For the text-containing cell, return its midpoint in (X, Y) coordinate format. 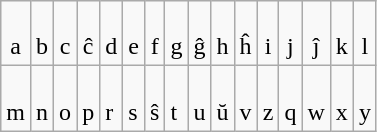
ŝ (154, 98)
y (364, 98)
q (290, 98)
w (316, 98)
d (112, 34)
p (88, 98)
ŭ (222, 98)
m (16, 98)
z (268, 98)
ĥ (246, 34)
f (154, 34)
ĵ (316, 34)
n (42, 98)
c (66, 34)
t (176, 98)
r (112, 98)
k (342, 34)
h (222, 34)
v (246, 98)
u (200, 98)
x (342, 98)
o (66, 98)
ĝ (200, 34)
j (290, 34)
e (134, 34)
s (134, 98)
g (176, 34)
i (268, 34)
ĉ (88, 34)
l (364, 34)
a (16, 34)
b (42, 34)
